Pinpoint the cell where the given text exists, returning its (X, Y) midpoint coordinate. 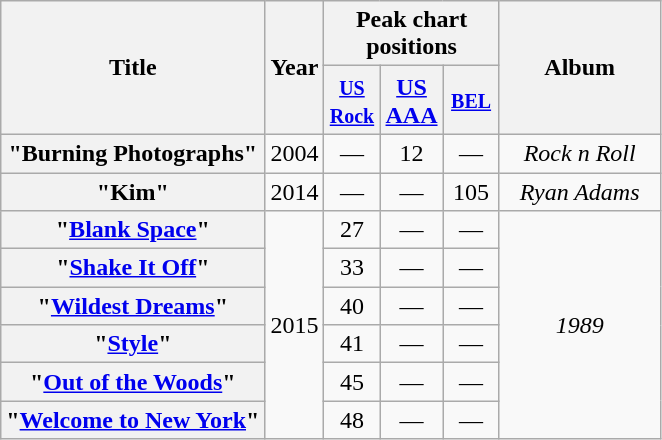
Ryan Adams (580, 191)
33 (352, 268)
2004 (294, 153)
"Welcome to New York" (133, 420)
Album (580, 68)
Title (133, 68)
12 (412, 153)
"Wildest Dreams" (133, 306)
USAAA (412, 100)
BEL (471, 100)
"Kim" (133, 191)
"Blank Space" (133, 230)
"Burning Photographs" (133, 153)
40 (352, 306)
105 (471, 191)
41 (352, 344)
27 (352, 230)
"Shake It Off" (133, 268)
2014 (294, 191)
Rock n Roll (580, 153)
"Out of the Woods" (133, 382)
US Rock (352, 100)
Peak chart positions (412, 34)
1989 (580, 325)
Year (294, 68)
2015 (294, 325)
"Style" (133, 344)
45 (352, 382)
48 (352, 420)
